Search for the cell housing the specified text and yield its (X, Y) center coordinate. 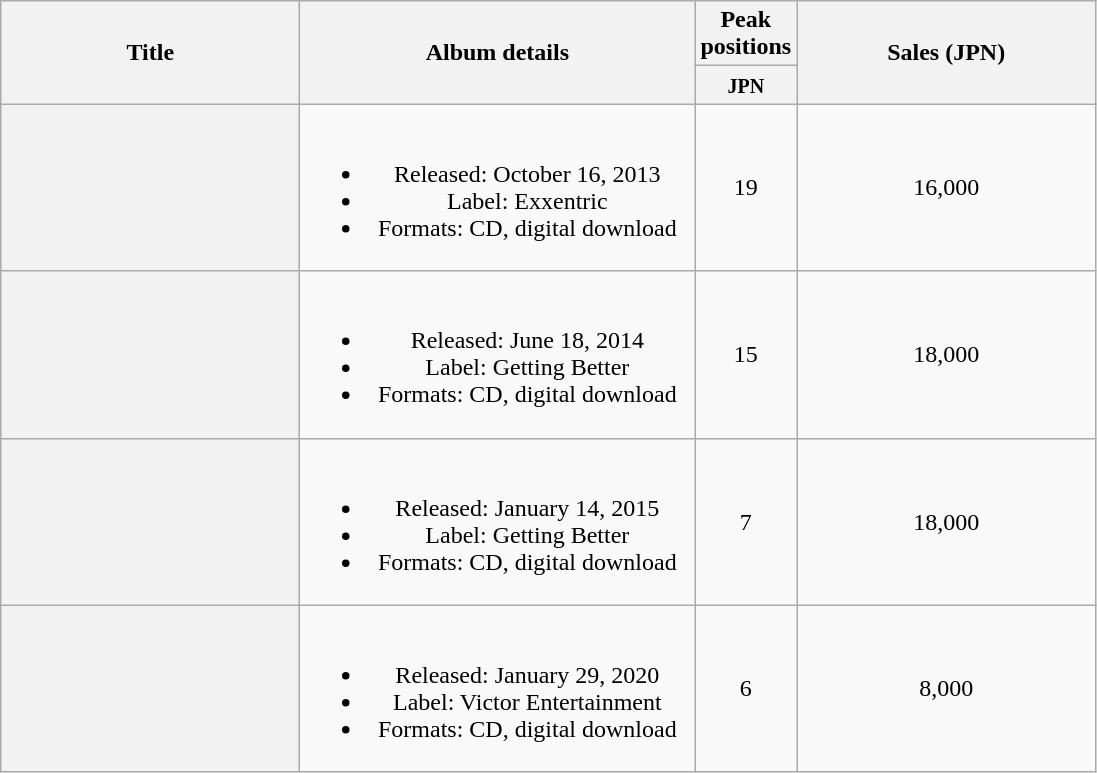
Released: January 14, 2015 Label: Getting BetterFormats: CD, digital download (498, 522)
Released: January 29, 2020 Label: Victor EntertainmentFormats: CD, digital download (498, 688)
6 (746, 688)
Album details (498, 52)
8,000 (946, 688)
16,000 (946, 188)
7 (746, 522)
Peak positions (746, 34)
Sales (JPN) (946, 52)
Title (150, 52)
JPN (746, 85)
15 (746, 354)
Released: October 16, 2013 Label: ExxentricFormats: CD, digital download (498, 188)
Released: June 18, 2014 Label: Getting BetterFormats: CD, digital download (498, 354)
19 (746, 188)
